Pinpoint the cell where the given text exists, returning its (X, Y) midpoint coordinate. 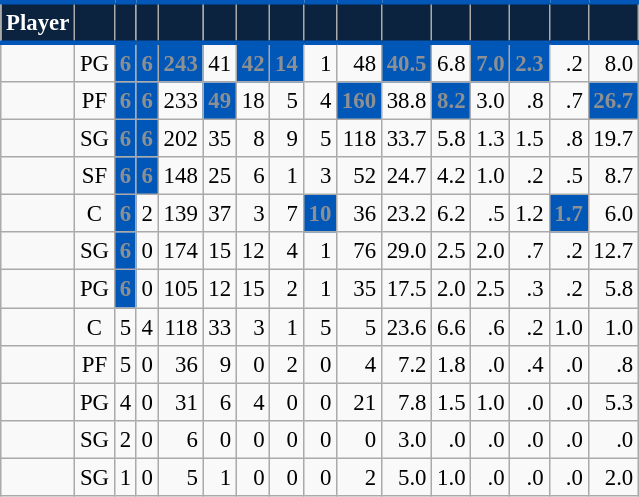
7.0 (490, 62)
21 (360, 402)
6.8 (452, 62)
8.2 (452, 101)
17.5 (406, 289)
41 (220, 62)
12.7 (613, 251)
29.0 (406, 251)
7 (286, 214)
SF (95, 176)
23.6 (406, 327)
37 (220, 214)
7.2 (406, 364)
4.2 (452, 176)
48 (360, 62)
6.0 (613, 214)
31 (180, 402)
5.0 (406, 477)
40.5 (406, 62)
174 (180, 251)
202 (180, 139)
7.8 (406, 402)
243 (180, 62)
.6 (490, 327)
5.3 (613, 402)
139 (180, 214)
24.7 (406, 176)
76 (360, 251)
52 (360, 176)
8.7 (613, 176)
26.7 (613, 101)
19.7 (613, 139)
1.3 (490, 139)
148 (180, 176)
10 (320, 214)
1.8 (452, 364)
160 (360, 101)
2.3 (530, 62)
18 (252, 101)
8 (252, 139)
25 (220, 176)
33.7 (406, 139)
6.6 (452, 327)
49 (220, 101)
6.2 (452, 214)
23.2 (406, 214)
Player (38, 22)
8.0 (613, 62)
33 (220, 327)
105 (180, 289)
1.2 (530, 214)
233 (180, 101)
38.8 (406, 101)
14 (286, 62)
.3 (530, 289)
42 (252, 62)
.4 (530, 364)
1.7 (568, 214)
